From the cell containing the given text, extract its center point as (x, y) coordinate. 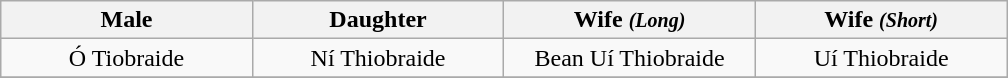
Ó Tiobraide (127, 58)
Daughter (378, 20)
Wife (Long) (630, 20)
Ní Thiobraide (378, 58)
Wife (Short) (881, 20)
Bean Uí Thiobraide (630, 58)
Uí Thiobraide (881, 58)
Male (127, 20)
